Extract the (X, Y) coordinate from the center of the cell holding the provided text.  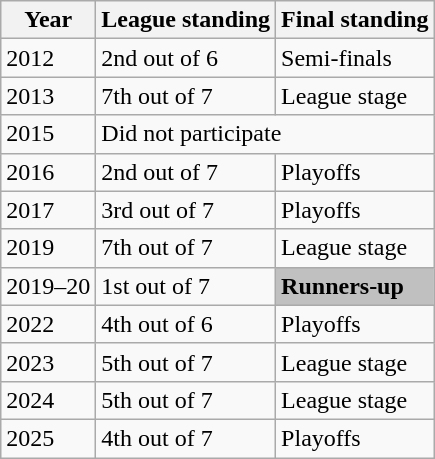
Year (48, 20)
Runners-up (355, 286)
3rd out of 7 (186, 210)
2nd out of 7 (186, 172)
2013 (48, 96)
2012 (48, 58)
2025 (48, 438)
2nd out of 6 (186, 58)
2022 (48, 324)
Semi-finals (355, 58)
2023 (48, 362)
4th out of 7 (186, 438)
2019–20 (48, 286)
1st out of 7 (186, 286)
2024 (48, 400)
Final standing (355, 20)
2016 (48, 172)
2015 (48, 134)
4th out of 6 (186, 324)
Did not participate (265, 134)
League standing (186, 20)
2019 (48, 248)
2017 (48, 210)
